Provide the (x, y) coordinate of the cell's center where the given text is located.  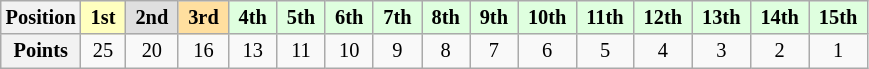
6th (349, 17)
11 (301, 51)
20 (152, 51)
5th (301, 17)
1 (838, 51)
15th (838, 17)
3 (721, 51)
13 (253, 51)
2 (779, 51)
12th (663, 17)
Points (41, 51)
4th (253, 17)
5 (604, 51)
6 (547, 51)
7 (494, 51)
8th (446, 17)
2nd (152, 17)
7th (397, 17)
10th (547, 17)
9 (397, 51)
13th (721, 17)
16 (203, 51)
4 (663, 51)
10 (349, 51)
11th (604, 17)
25 (104, 51)
1st (104, 17)
8 (446, 51)
9th (494, 17)
Position (41, 17)
14th (779, 17)
3rd (203, 17)
